Search for the cell housing the specified text and yield its (X, Y) center coordinate. 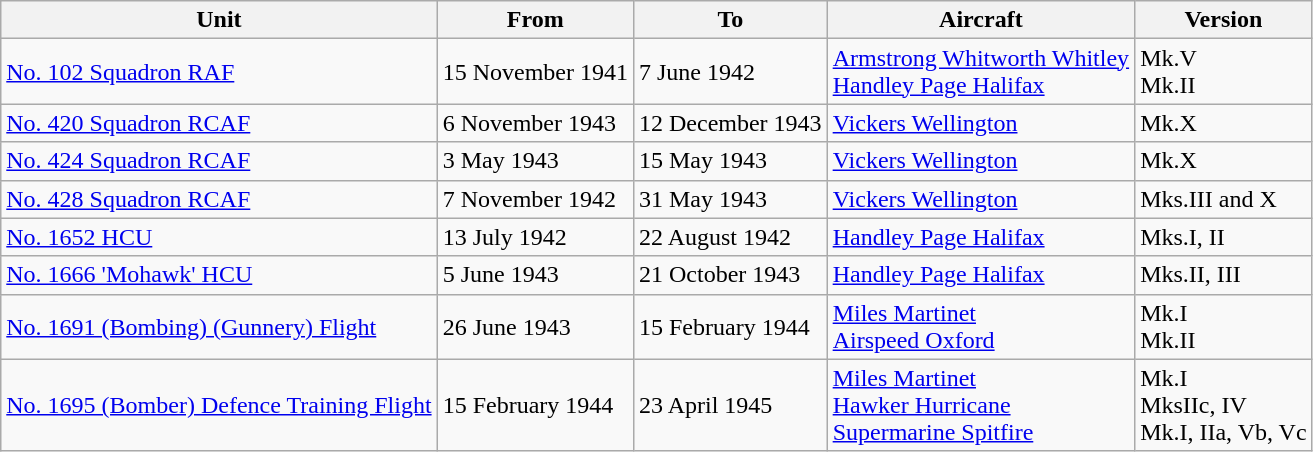
Unit (219, 20)
6 November 1943 (535, 123)
Version (1224, 20)
Mks.II, III (1224, 275)
No. 420 Squadron RCAF (219, 123)
5 June 1943 (535, 275)
No. 1695 (Bomber) Defence Training Flight (219, 405)
No. 424 Squadron RCAF (219, 161)
Armstrong Whitworth Whitley Handley Page Halifax (980, 72)
15 November 1941 (535, 72)
23 April 1945 (730, 405)
15 May 1943 (730, 161)
Mks.III and X (1224, 199)
From (535, 20)
12 December 1943 (730, 123)
No. 1652 HCU (219, 237)
Aircraft (980, 20)
7 June 1942 (730, 72)
No. 428 Squadron RCAF (219, 199)
No. 1691 (Bombing) (Gunnery) Flight (219, 326)
Mk.V Mk.II (1224, 72)
Miles Martinet Airspeed Oxford (980, 326)
31 May 1943 (730, 199)
Mk.I Mk.II (1224, 326)
22 August 1942 (730, 237)
Mks.I, II (1224, 237)
7 November 1942 (535, 199)
No. 102 Squadron RAF (219, 72)
26 June 1943 (535, 326)
21 October 1943 (730, 275)
13 July 1942 (535, 237)
3 May 1943 (535, 161)
No. 1666 'Mohawk' HCU (219, 275)
To (730, 20)
Mk.I MksIIc, IV Mk.I, IIa, Vb, Vc (1224, 405)
Miles Martinet Hawker Hurricane Supermarine Spitfire (980, 405)
